Detect which cell encompasses the target text, then output its [X, Y] center coordinate. 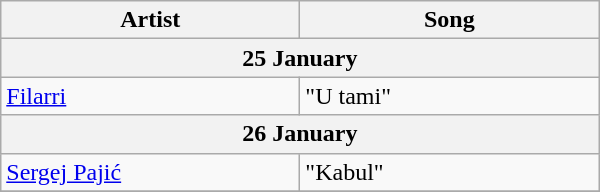
26 January [300, 134]
Artist [150, 20]
Filarri [150, 96]
25 January [300, 58]
Song [450, 20]
"Kabul" [450, 172]
Sergej Pajić [150, 172]
"U tami" [450, 96]
